Locate the cell with the specified text and output its [x, y] center coordinate. 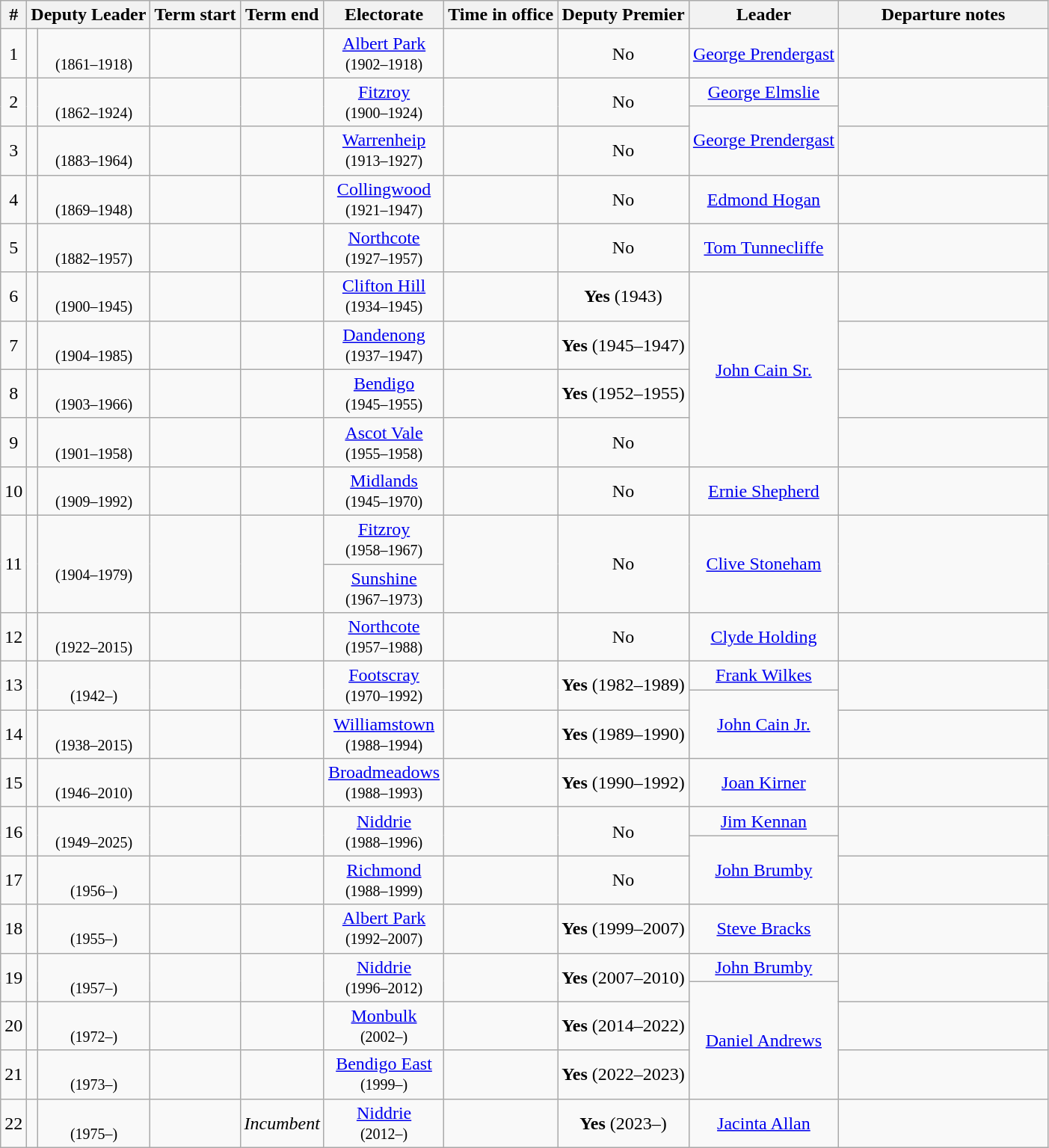
Yes (1982–1989) [624, 686]
2 [13, 102]
4 [13, 199]
10 [13, 490]
Niddrie(2012–) [384, 1123]
Yes (1999–2007) [624, 928]
Tom Tunnecliffe [763, 248]
21 [13, 1075]
(1955–) [93, 928]
(1883–1964) [93, 151]
(1904–1985) [93, 345]
(1949–2025) [93, 831]
16 [13, 831]
Clive Stoneham [763, 564]
Term start [195, 15]
8 [13, 393]
Leader [763, 15]
15 [13, 783]
Ascot Vale(1955–1958) [384, 442]
5 [13, 248]
John Cain Sr. [763, 369]
Electorate [384, 15]
(1903–1966) [93, 393]
Niddrie(1996–2012) [384, 978]
Niddrie(1988–1996) [384, 831]
Yes (1952–1955) [624, 393]
Yes (2007–2010) [624, 978]
Footscray(1970–1992) [384, 686]
Albert Park(1902–1918) [384, 54]
Incumbent [282, 1123]
Jim Kennan [763, 821]
Yes (2022–2023) [624, 1075]
Fitzroy(1900–1924) [384, 102]
18 [13, 928]
Warrenheip(1913–1927) [384, 151]
Clifton Hill(1934–1945) [384, 296]
Collingwood(1921–1947) [384, 199]
John Cain Jr. [763, 724]
Midlands(1945–1970) [384, 490]
Albert Park(1992–2007) [384, 928]
(1862–1924) [93, 102]
Yes (1990–1992) [624, 783]
Yes (1989–1990) [624, 734]
(1957–) [93, 978]
Dandenong(1937–1947) [384, 345]
7 [13, 345]
12 [13, 637]
1 [13, 54]
Northcote(1927–1957) [384, 248]
(1900–1945) [93, 296]
Term end [282, 15]
20 [13, 1025]
(1942–) [93, 686]
(1904–1979) [93, 564]
Frank Wilkes [763, 676]
(1946–2010) [93, 783]
Daniel Andrews [763, 1040]
Deputy Leader [88, 15]
(1975–) [93, 1123]
Monbulk(2002–) [384, 1025]
Ernie Shepherd [763, 490]
# [13, 15]
Bendigo East(1999–) [384, 1075]
3 [13, 151]
17 [13, 880]
Yes (2023–) [624, 1123]
Yes (2014–2022) [624, 1025]
(1909–1992) [93, 490]
Sunshine(1967–1973) [384, 587]
22 [13, 1123]
(1922–2015) [93, 637]
Time in office [501, 15]
6 [13, 296]
(1861–1918) [93, 54]
Clyde Holding [763, 637]
13 [13, 686]
George Elmslie [763, 92]
(1956–) [93, 880]
Richmond(1988–1999) [384, 880]
(1901–1958) [93, 442]
19 [13, 978]
14 [13, 734]
Broadmeadows(1988–1993) [384, 783]
9 [13, 442]
Edmond Hogan [763, 199]
Williamstown(1988–1994) [384, 734]
Deputy Premier [624, 15]
Steve Bracks [763, 928]
(1972–) [93, 1025]
11 [13, 564]
(1869–1948) [93, 199]
Fitzroy(1958–1967) [384, 540]
Jacinta Allan [763, 1123]
Departure notes [943, 15]
(1973–) [93, 1075]
Bendigo(1945–1955) [384, 393]
(1882–1957) [93, 248]
Joan Kirner [763, 783]
(1938–2015) [93, 734]
Yes (1943) [624, 296]
Northcote(1957–1988) [384, 637]
Yes (1945–1947) [624, 345]
